Identify which cell holds the provided text, then report its (X, Y) central coordinate. 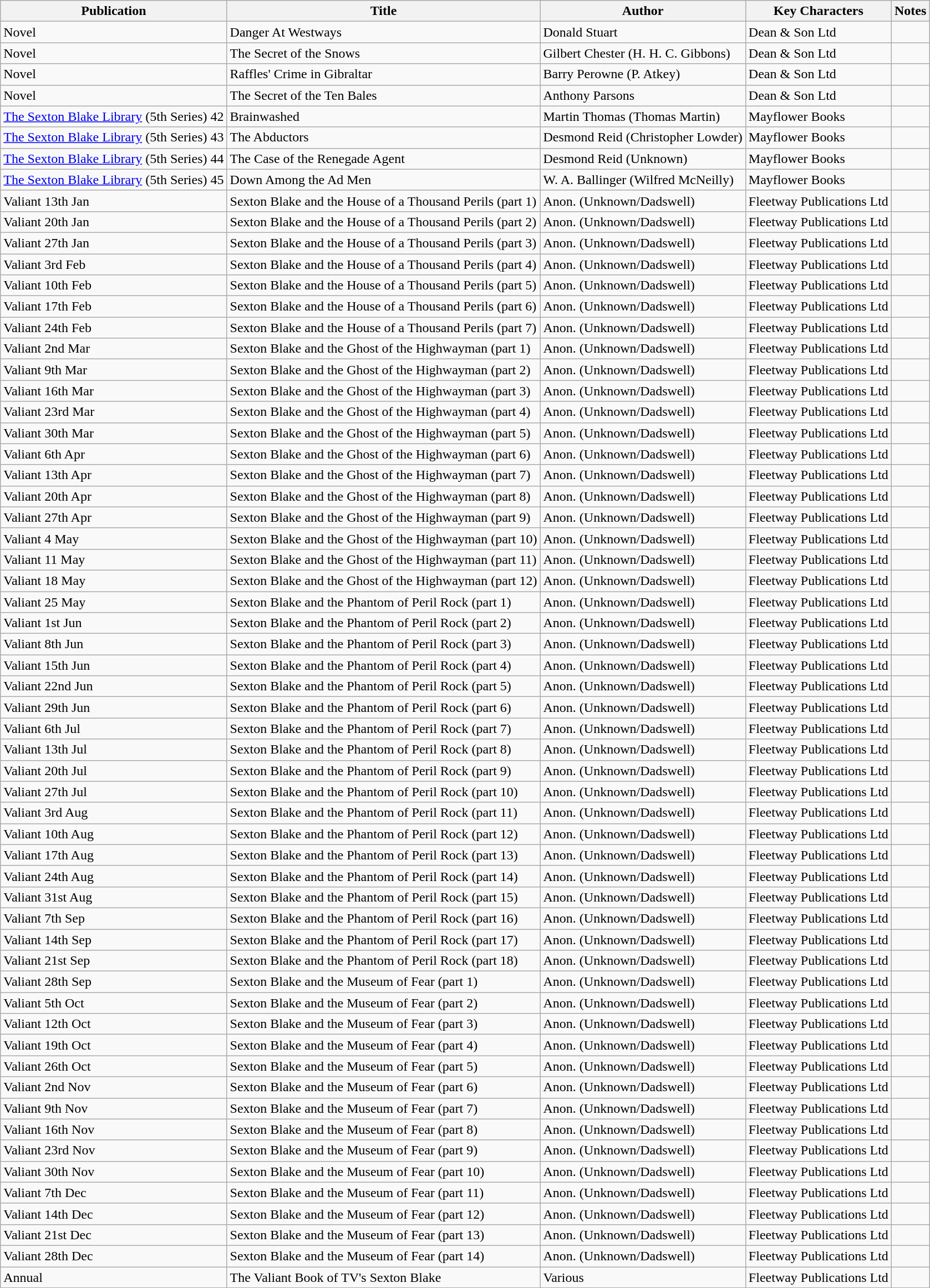
Desmond Reid (Christopher Lowder) (643, 138)
Valiant 27th Jul (114, 792)
Sexton Blake and the Phantom of Peril Rock (part 18) (384, 961)
Sexton Blake and the Phantom of Peril Rock (part 15) (384, 897)
Valiant 3rd Feb (114, 264)
Sexton Blake and the Phantom of Peril Rock (part 9) (384, 771)
Sexton Blake and the Ghost of the Highwayman (part 5) (384, 433)
The Case of the Renegade Agent (384, 159)
Sexton Blake and the Phantom of Peril Rock (part 6) (384, 707)
Sexton Blake and the House of a Thousand Perils (part 3) (384, 243)
Sexton Blake and the Phantom of Peril Rock (part 13) (384, 855)
Sexton Blake and the Phantom of Peril Rock (part 14) (384, 876)
Sexton Blake and the Ghost of the Highwayman (part 2) (384, 370)
Valiant 6th Jul (114, 729)
Valiant 7th Dec (114, 1193)
Valiant 17th Feb (114, 307)
Martin Thomas (Thomas Martin) (643, 116)
Various (643, 1277)
Valiant 5th Oct (114, 1003)
Valiant 4 May (114, 538)
Sexton Blake and the House of a Thousand Perils (part 4) (384, 264)
The Secret of the Snows (384, 53)
W. A. Ballinger (Wilfred McNeilly) (643, 180)
Valiant 27th Jan (114, 243)
Brainwashed (384, 116)
Sexton Blake and the Ghost of the Highwayman (part 3) (384, 391)
Valiant 9th Nov (114, 1108)
Sexton Blake and the Phantom of Peril Rock (part 1) (384, 602)
Sexton Blake and the Phantom of Peril Rock (part 8) (384, 750)
Valiant 16th Mar (114, 391)
Sexton Blake and the Phantom of Peril Rock (part 3) (384, 644)
Gilbert Chester (H. H. C. Gibbons) (643, 53)
Desmond Reid (Unknown) (643, 159)
Valiant 6th Apr (114, 454)
Valiant 31st Aug (114, 897)
Valiant 27th Apr (114, 517)
Valiant 8th Jun (114, 644)
Sexton Blake and the Ghost of the Highwayman (part 1) (384, 349)
Sexton Blake and the House of a Thousand Perils (part 6) (384, 307)
The Sexton Blake Library (5th Series) 43 (114, 138)
Sexton Blake and the Phantom of Peril Rock (part 17) (384, 940)
Sexton Blake and the Ghost of the Highwayman (part 12) (384, 581)
Sexton Blake and the Museum of Fear (part 2) (384, 1003)
Valiant 1st Jun (114, 623)
Sexton Blake and the Phantom of Peril Rock (part 12) (384, 834)
Sexton Blake and the Museum of Fear (part 5) (384, 1066)
Valiant 3rd Aug (114, 813)
Sexton Blake and the Ghost of the Highwayman (part 8) (384, 496)
The Secret of the Ten Bales (384, 95)
Valiant 2nd Mar (114, 349)
Valiant 23rd Mar (114, 412)
Author (643, 11)
Sexton Blake and the House of a Thousand Perils (part 2) (384, 222)
Valiant 28th Dec (114, 1256)
Sexton Blake and the Ghost of the Highwayman (part 4) (384, 412)
Valiant 25 May (114, 602)
Key Characters (819, 11)
Down Among the Ad Men (384, 180)
Valiant 14th Sep (114, 940)
Valiant 2nd Nov (114, 1087)
The Valiant Book of TV's Sexton Blake (384, 1277)
Raffles' Crime in Gibraltar (384, 74)
The Sexton Blake Library (5th Series) 45 (114, 180)
Valiant 10th Aug (114, 834)
Annual (114, 1277)
Valiant 29th Jun (114, 707)
Valiant 22nd Jun (114, 686)
Valiant 30th Nov (114, 1172)
Anthony Parsons (643, 95)
Valiant 13th Apr (114, 475)
Barry Perowne (P. Atkey) (643, 74)
Valiant 20th Apr (114, 496)
Sexton Blake and the Phantom of Peril Rock (part 11) (384, 813)
Sexton Blake and the Ghost of the Highwayman (part 11) (384, 559)
Sexton Blake and the Ghost of the Highwayman (part 9) (384, 517)
Valiant 28th Sep (114, 982)
Sexton Blake and the Museum of Fear (part 9) (384, 1150)
Sexton Blake and the Museum of Fear (part 6) (384, 1087)
The Sexton Blake Library (5th Series) 42 (114, 116)
Valiant 20th Jan (114, 222)
Valiant 19th Oct (114, 1045)
Sexton Blake and the Museum of Fear (part 10) (384, 1172)
The Sexton Blake Library (5th Series) 44 (114, 159)
Notes (910, 11)
Valiant 7th Sep (114, 918)
Valiant 15th Jun (114, 665)
Sexton Blake and the Ghost of the Highwayman (part 6) (384, 454)
Sexton Blake and the Museum of Fear (part 7) (384, 1108)
Sexton Blake and the Museum of Fear (part 12) (384, 1214)
Valiant 17th Aug (114, 855)
Valiant 13th Jul (114, 750)
Sexton Blake and the Museum of Fear (part 11) (384, 1193)
Valiant 16th Nov (114, 1129)
Sexton Blake and the Museum of Fear (part 4) (384, 1045)
Sexton Blake and the Phantom of Peril Rock (part 5) (384, 686)
Sexton Blake and the Ghost of the Highwayman (part 7) (384, 475)
Sexton Blake and the Museum of Fear (part 8) (384, 1129)
Sexton Blake and the House of a Thousand Perils (part 5) (384, 286)
The Abductors (384, 138)
Sexton Blake and the Museum of Fear (part 13) (384, 1235)
Sexton Blake and the Phantom of Peril Rock (part 4) (384, 665)
Valiant 24th Aug (114, 876)
Sexton Blake and the Phantom of Peril Rock (part 7) (384, 729)
Sexton Blake and the Phantom of Peril Rock (part 10) (384, 792)
Publication (114, 11)
Valiant 23rd Nov (114, 1150)
Valiant 20th Jul (114, 771)
Donald Stuart (643, 32)
Valiant 12th Oct (114, 1024)
Valiant 10th Feb (114, 286)
Valiant 13th Jan (114, 201)
Valiant 21st Sep (114, 961)
Title (384, 11)
Valiant 24th Feb (114, 328)
Valiant 9th Mar (114, 370)
Valiant 30th Mar (114, 433)
Sexton Blake and the House of a Thousand Perils (part 7) (384, 328)
Sexton Blake and the Museum of Fear (part 3) (384, 1024)
Sexton Blake and the Museum of Fear (part 1) (384, 982)
Sexton Blake and the Phantom of Peril Rock (part 2) (384, 623)
Valiant 26th Oct (114, 1066)
Danger At Westways (384, 32)
Valiant 21st Dec (114, 1235)
Valiant 14th Dec (114, 1214)
Valiant 18 May (114, 581)
Valiant 11 May (114, 559)
Sexton Blake and the Museum of Fear (part 14) (384, 1256)
Sexton Blake and the Ghost of the Highwayman (part 10) (384, 538)
Sexton Blake and the Phantom of Peril Rock (part 16) (384, 918)
Sexton Blake and the House of a Thousand Perils (part 1) (384, 201)
